Return the (x, y) coordinate for the center point of the cell that contains the specified text.  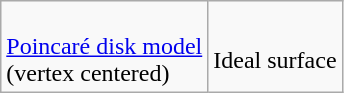
Ideal surface (275, 47)
Poincaré disk model(vertex centered) (104, 47)
